Locate the cell with the specified text and output its [X, Y] center coordinate. 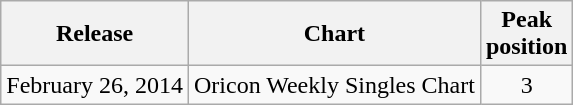
Peakposition [526, 34]
February 26, 2014 [95, 85]
Oricon Weekly Singles Chart [334, 85]
Release [95, 34]
3 [526, 85]
Chart [334, 34]
